For the text-containing cell, return its midpoint in [x, y] coordinate format. 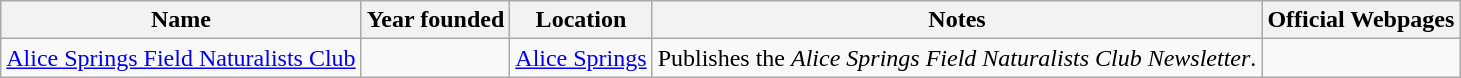
Notes [957, 20]
Name [181, 20]
Year founded [436, 20]
Official Webpages [1361, 20]
Alice Springs Field Naturalists Club [181, 58]
Location [581, 20]
Publishes the Alice Springs Field Naturalists Club Newsletter. [957, 58]
Alice Springs [581, 58]
